Return [x, y] of the center of cell containing provided text 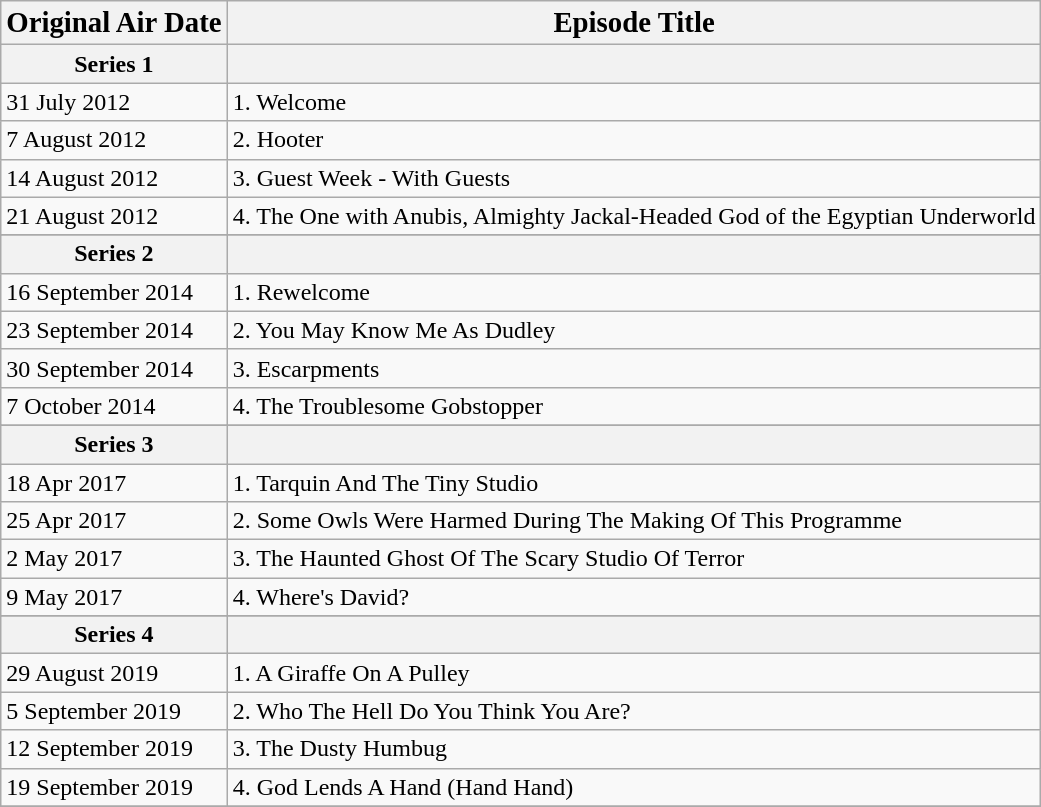
19 September 2019 [114, 787]
1. Tarquin And The Tiny Studio [634, 483]
14 August 2012 [114, 178]
2. Who The Hell Do You Think You Are? [634, 711]
Episode Title [634, 23]
9 May 2017 [114, 597]
1. Welcome [634, 102]
Series 4 [114, 635]
7 October 2014 [114, 406]
21 August 2012 [114, 216]
12 September 2019 [114, 749]
18 Apr 2017 [114, 483]
2 May 2017 [114, 559]
2. Some Owls Were Harmed During The Making Of This Programme [634, 521]
Series 1 [114, 64]
16 September 2014 [114, 292]
Series 3 [114, 444]
1. Rewelcome [634, 292]
23 September 2014 [114, 330]
4. God Lends A Hand (Hand Hand) [634, 787]
29 August 2019 [114, 673]
30 September 2014 [114, 368]
4. The One with Anubis, Almighty Jackal-Headed God of the Egyptian Underworld [634, 216]
Original Air Date [114, 23]
3. The Dusty Humbug [634, 749]
7 August 2012 [114, 140]
4. Where's David? [634, 597]
4. The Troublesome Gobstopper [634, 406]
3. Guest Week - With Guests [634, 178]
Series 2 [114, 254]
25 Apr 2017 [114, 521]
2. Hooter [634, 140]
5 September 2019 [114, 711]
31 July 2012 [114, 102]
3. Escarpments [634, 368]
3. The Haunted Ghost Of The Scary Studio Of Terror [634, 559]
1. A Giraffe On A Pulley [634, 673]
2. You May Know Me As Dudley [634, 330]
